Return the [x, y] coordinate for the center point of the cell that contains the specified text.  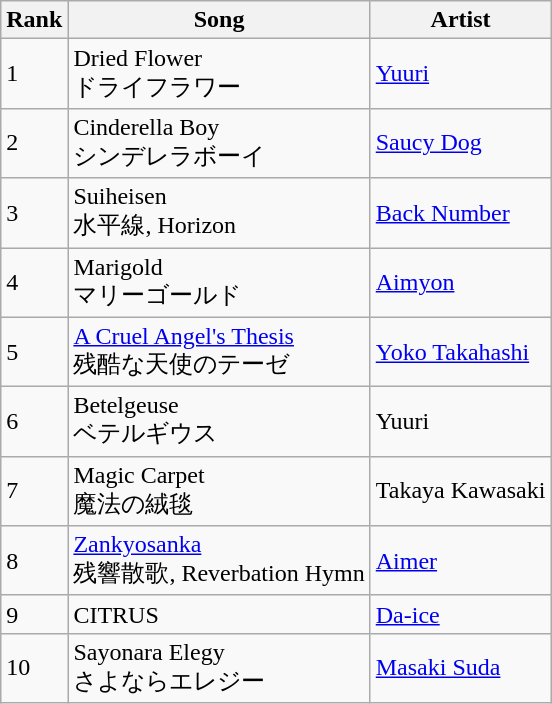
Betelgeuseベテルギウス [219, 422]
Aimer [460, 561]
Sayonara Elegyさよならエレジー [219, 668]
Song [219, 20]
1 [34, 74]
Marigoldマリーゴールド [219, 283]
Takaya Kawasaki [460, 491]
Suiheisen水平線, Horizon [219, 213]
6 [34, 422]
Yoko Takahashi [460, 352]
Magic Carpet魔法の絨毯 [219, 491]
7 [34, 491]
2 [34, 143]
Back Number [460, 213]
Aimyon [460, 283]
3 [34, 213]
Artist [460, 20]
Saucy Dog [460, 143]
9 [34, 614]
Da-ice [460, 614]
Masaki Suda [460, 668]
10 [34, 668]
CITRUS [219, 614]
Cinderella Boyシンデレラボーイ [219, 143]
Rank [34, 20]
8 [34, 561]
A Cruel Angel's Thesis残酷な天使のテーゼ [219, 352]
5 [34, 352]
Dried Flower ドライフラワー [219, 74]
4 [34, 283]
Zankyosanka残響散歌, Reverbation Hymn [219, 561]
